Capture the cell that displays the provided text and extract its (x, y) central coordinate. 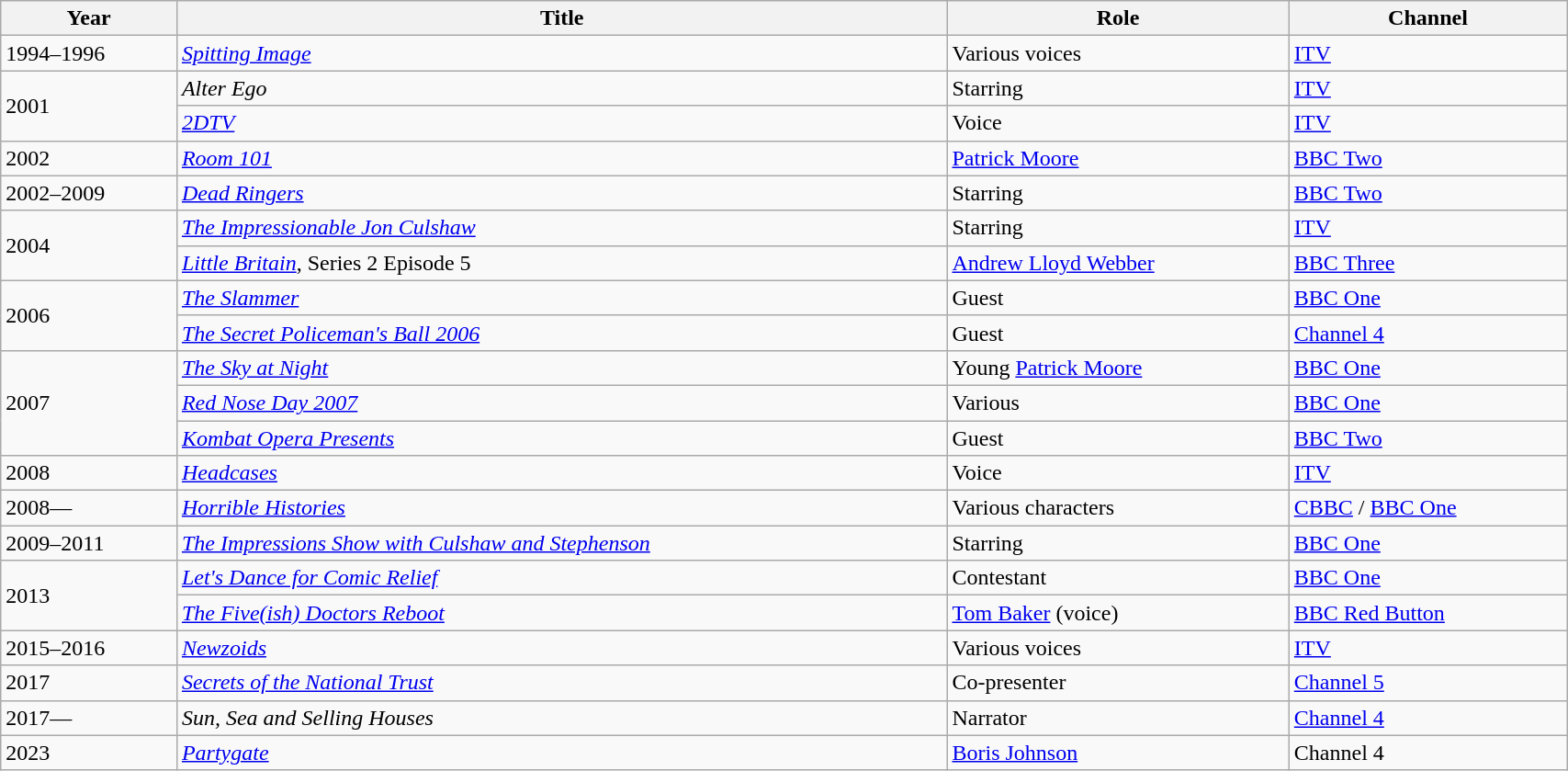
2015–2016 (89, 648)
2023 (89, 753)
The Five(ish) Doctors Reboot (562, 613)
Sun, Sea and Selling Houses (562, 718)
2008— (89, 508)
1994–1996 (89, 53)
Co-presenter (1118, 683)
The Slammer (562, 298)
Channel (1427, 18)
Little Britain, Series 2 Episode 5 (562, 263)
Narrator (1118, 718)
2001 (89, 106)
2008 (89, 473)
Young Patrick Moore (1118, 368)
Headcases (562, 473)
2017 (89, 683)
Spitting Image (562, 53)
Various characters (1118, 508)
Horrible Histories (562, 508)
Kombat Opera Presents (562, 438)
2013 (89, 595)
Room 101 (562, 158)
Title (562, 18)
The Impressions Show with Culshaw and Stephenson (562, 543)
The Impressionable Jon Culshaw (562, 228)
Year (89, 18)
BBC Red Button (1427, 613)
2009–2011 (89, 543)
2002 (89, 158)
Channel 5 (1427, 683)
Alter Ego (562, 88)
Partygate (562, 753)
Secrets of the National Trust (562, 683)
Patrick Moore (1118, 158)
Tom Baker (voice) (1118, 613)
The Sky at Night (562, 368)
The Secret Policeman's Ball 2006 (562, 333)
CBBC / BBC One (1427, 508)
BBC Three (1427, 263)
Newzoids (562, 648)
Let's Dance for Comic Relief (562, 578)
2017— (89, 718)
Red Nose Day 2007 (562, 403)
Role (1118, 18)
Contestant (1118, 578)
Boris Johnson (1118, 753)
2004 (89, 245)
2006 (89, 315)
Various (1118, 403)
Dead Ringers (562, 193)
Andrew Lloyd Webber (1118, 263)
2DTV (562, 123)
2002–2009 (89, 193)
2007 (89, 403)
